Scan for the cell matching the given text and deliver its (x, y) coordinate at center. 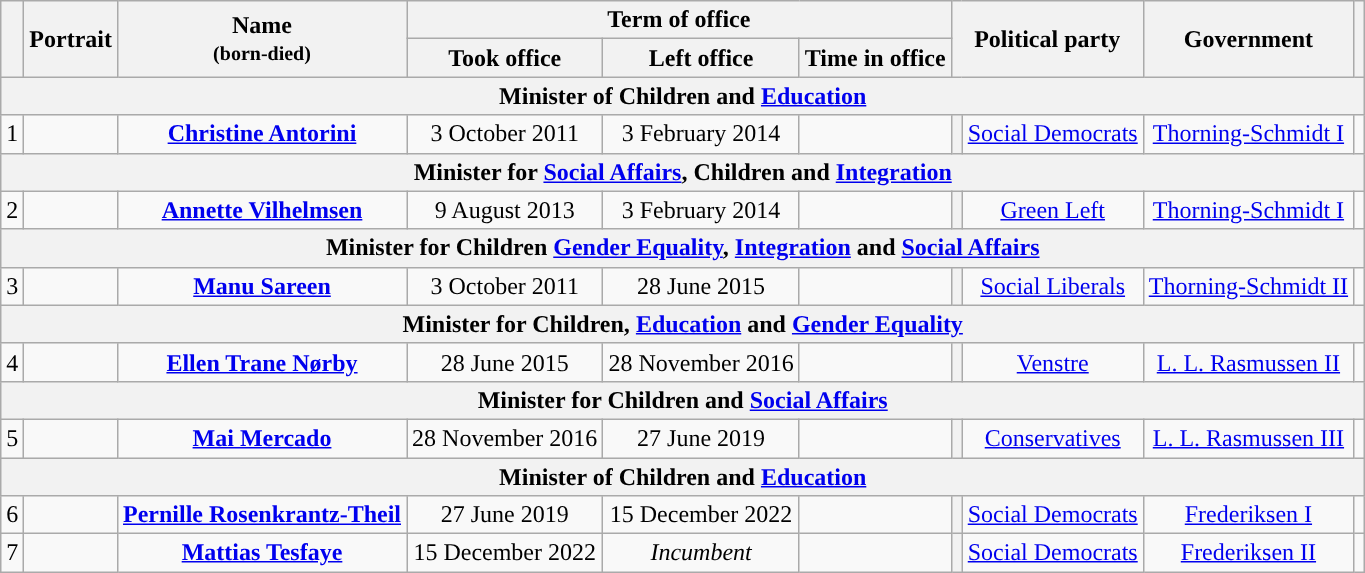
Time in office (875, 58)
Ellen Trane Nørby (262, 362)
3 (12, 286)
Pernille Rosenkrantz-Theil (262, 515)
Left office (701, 58)
Christine Antorini (262, 134)
9 August 2013 (505, 210)
1 (12, 134)
Thorning-Schmidt II (1248, 286)
Government (1248, 39)
6 (12, 515)
Minister for Children and Social Affairs (683, 400)
Minister for Children, Education and Gender Equality (683, 324)
Term of office (680, 20)
Green Left (1052, 210)
Political party (1047, 39)
Venstre (1052, 362)
Social Liberals (1052, 286)
Took office (505, 58)
Portrait (71, 39)
Incumbent (701, 553)
Conservatives (1052, 438)
Annette Vilhelmsen (262, 210)
Minister for Social Affairs, Children and Integration (683, 172)
Frederiksen II (1248, 553)
L. L. Rasmussen III (1248, 438)
Name(born-died) (262, 39)
4 (12, 362)
Mattias Tesfaye (262, 553)
5 (12, 438)
2 (12, 210)
Frederiksen I (1248, 515)
Minister for Children Gender Equality, Integration and Social Affairs (683, 248)
L. L. Rasmussen II (1248, 362)
7 (12, 553)
Mai Mercado (262, 438)
Manu Sareen (262, 286)
